Provide the [X, Y] coordinate of the cell's center where the given text is located.  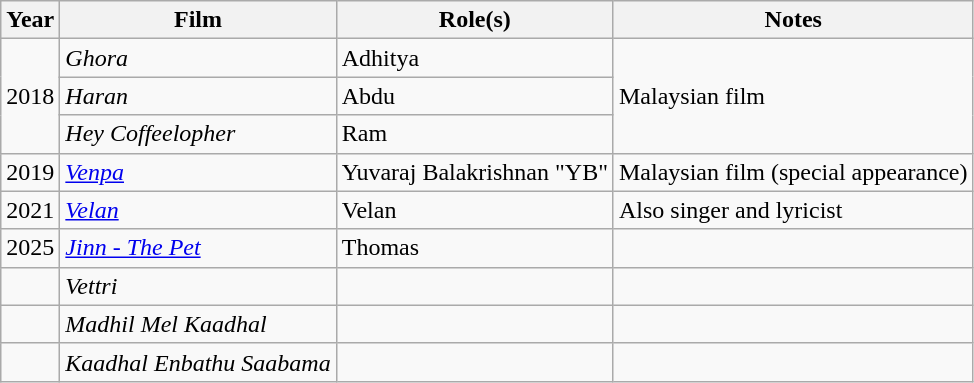
Haran [198, 96]
Ram [474, 134]
Yuvaraj Balakrishnan "YB" [474, 172]
Film [198, 20]
Also singer and lyricist [793, 210]
Kaadhal Enbathu Saabama [198, 362]
Role(s) [474, 20]
2019 [30, 172]
Vettri [198, 286]
2021 [30, 210]
Thomas [474, 248]
Notes [793, 20]
Hey Coffeelopher [198, 134]
Madhil Mel Kaadhal [198, 324]
Venpa [198, 172]
Malaysian film (special appearance) [793, 172]
2025 [30, 248]
Abdu [474, 96]
Adhitya [474, 58]
Malaysian film [793, 96]
2018 [30, 96]
Jinn - The Pet [198, 248]
Ghora [198, 58]
Year [30, 20]
